Detect which cell encompasses the target text, then output its (x, y) center coordinate. 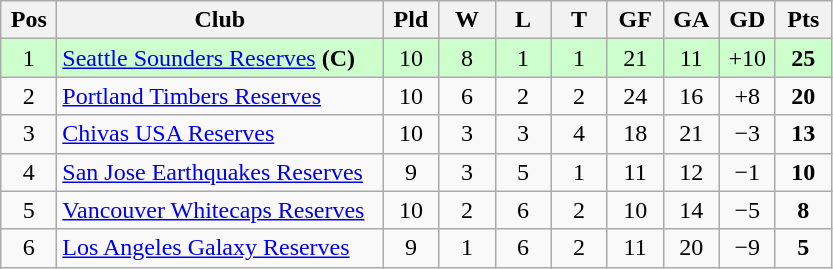
−3 (747, 134)
+8 (747, 96)
Seattle Sounders Reserves (C) (220, 58)
+10 (747, 58)
L (523, 20)
−5 (747, 210)
Pts (803, 20)
−9 (747, 248)
Portland Timbers Reserves (220, 96)
16 (691, 96)
GF (635, 20)
Vancouver Whitecaps Reserves (220, 210)
25 (803, 58)
Club (220, 20)
12 (691, 172)
San Jose Earthquakes Reserves (220, 172)
GA (691, 20)
W (467, 20)
GD (747, 20)
Pos (29, 20)
24 (635, 96)
18 (635, 134)
Chivas USA Reserves (220, 134)
13 (803, 134)
Los Angeles Galaxy Reserves (220, 248)
T (579, 20)
14 (691, 210)
−1 (747, 172)
Pld (411, 20)
